Identify which cell holds the provided text, then report its (X, Y) central coordinate. 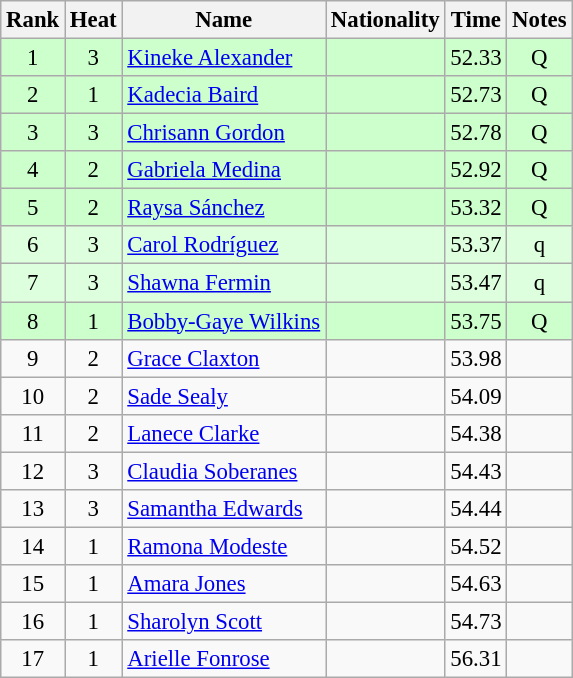
53.75 (476, 321)
16 (33, 621)
Arielle Fonrose (224, 659)
Carol Rodríguez (224, 245)
Kineke Alexander (224, 58)
Ramona Modeste (224, 546)
7 (33, 283)
Bobby-Gaye Wilkins (224, 321)
54.63 (476, 584)
Time (476, 20)
54.43 (476, 471)
Chrisann Gordon (224, 133)
52.78 (476, 133)
6 (33, 245)
54.38 (476, 433)
11 (33, 433)
Samantha Edwards (224, 509)
54.09 (476, 396)
Shawna Fermin (224, 283)
17 (33, 659)
Amara Jones (224, 584)
Claudia Soberanes (224, 471)
Grace Claxton (224, 358)
Lanece Clarke (224, 433)
10 (33, 396)
Raysa Sánchez (224, 208)
Nationality (386, 20)
15 (33, 584)
8 (33, 321)
54.52 (476, 546)
Sharolyn Scott (224, 621)
Kadecia Baird (224, 95)
52.73 (476, 95)
9 (33, 358)
Name (224, 20)
13 (33, 509)
54.73 (476, 621)
Gabriela Medina (224, 170)
14 (33, 546)
54.44 (476, 509)
Notes (540, 20)
12 (33, 471)
53.37 (476, 245)
Sade Sealy (224, 396)
53.98 (476, 358)
5 (33, 208)
53.47 (476, 283)
53.32 (476, 208)
56.31 (476, 659)
4 (33, 170)
52.92 (476, 170)
Rank (33, 20)
52.33 (476, 58)
Heat (94, 20)
